Scan for the cell matching the given text and deliver its (x, y) coordinate at center. 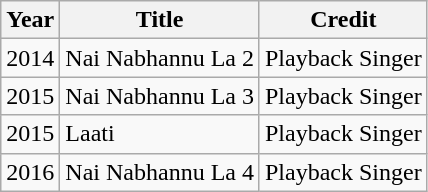
Nai Nabhannu La 4 (160, 172)
Title (160, 20)
Nai Nabhannu La 2 (160, 58)
Laati (160, 134)
2014 (30, 58)
Year (30, 20)
Credit (343, 20)
2016 (30, 172)
Nai Nabhannu La 3 (160, 96)
